Output the [x, y] coordinate of the center of the cell containing the given text.  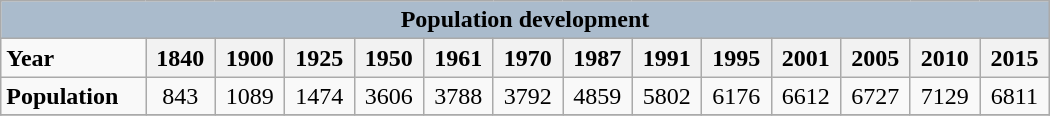
5802 [666, 96]
6176 [736, 96]
4859 [598, 96]
6727 [876, 96]
1961 [458, 58]
Population development [525, 20]
1925 [320, 58]
1950 [388, 58]
Population [74, 96]
1970 [528, 58]
1900 [250, 58]
2015 [1015, 58]
1089 [250, 96]
6811 [1015, 96]
3606 [388, 96]
1991 [666, 58]
2005 [876, 58]
1987 [598, 58]
6612 [806, 96]
3792 [528, 96]
843 [180, 96]
2010 [944, 58]
1840 [180, 58]
7129 [944, 96]
2001 [806, 58]
Year [74, 58]
1474 [320, 96]
3788 [458, 96]
1995 [736, 58]
